Output the [X, Y] coordinate of the center of the cell containing the given text.  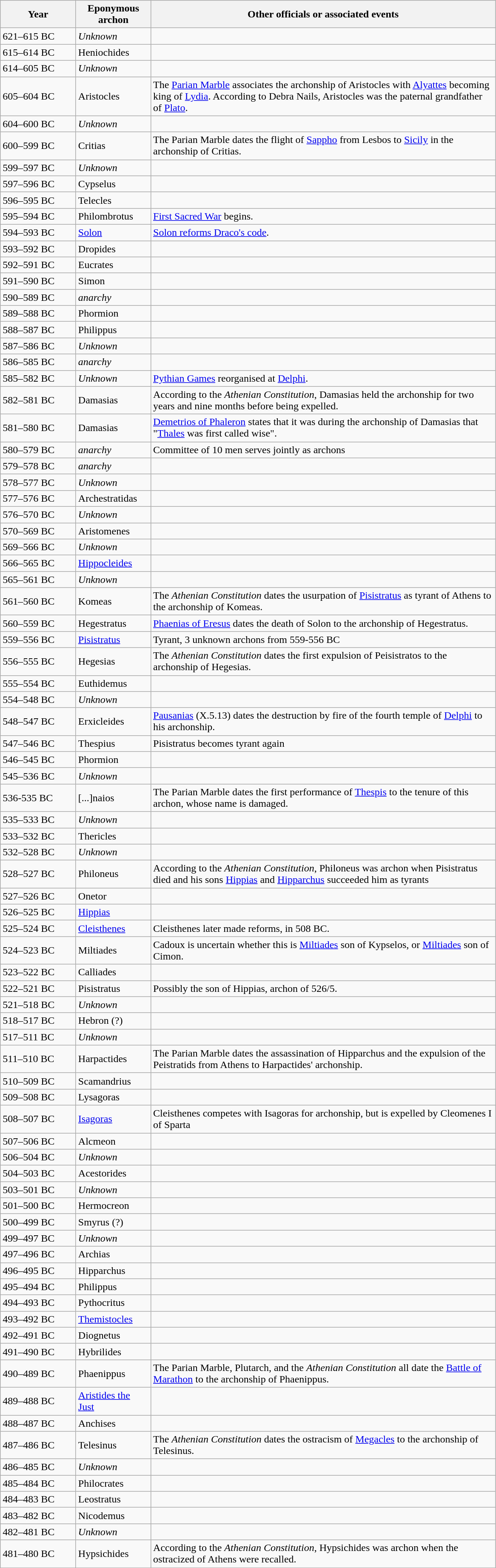
547–546 BC [38, 743]
Year [38, 14]
According to the Athenian Constitution, Philoneus was archon when Pisistratus died and his sons Hippias and Hipparchus succeeded him as tyrants [323, 874]
536-535 BC [38, 797]
494–493 BC [38, 1303]
Scamandrius [113, 1081]
Euthidemus [113, 683]
Archestratidas [113, 498]
Hegestratus [113, 623]
604–600 BC [38, 124]
Phaenias of Eresus dates the death of Solon to the archonship of Hegestratus. [323, 623]
589–588 BC [38, 314]
Hybrilides [113, 1351]
Onetor [113, 896]
487–486 BC [38, 1445]
585–582 BC [38, 378]
582–581 BC [38, 400]
The Athenian Constitution dates the first expulsion of Peisistratos to the archonship of Hegesias. [323, 661]
518–517 BC [38, 1021]
522–521 BC [38, 988]
Hermocreon [113, 1206]
581–580 BC [38, 428]
548–547 BC [38, 722]
554–548 BC [38, 700]
The Athenian Constitution dates the ostracism of Megacles to the archonship of Telesinus. [323, 1445]
555–554 BC [38, 683]
485–484 BC [38, 1483]
556–555 BC [38, 661]
Demetrios of Phaleron states that it was during the archonship of Damasias that "Thales was first called wise". [323, 428]
481–480 BC [38, 1554]
615–614 BC [38, 52]
535–533 BC [38, 820]
503–501 BC [38, 1190]
614–605 BC [38, 69]
According to the Athenian Constitution, Hypsichides was archon when the ostracized of Athens were recalled. [323, 1554]
532–528 BC [38, 852]
526–525 BC [38, 912]
Philoneus [113, 874]
517–511 BC [38, 1037]
597–596 BC [38, 184]
Solon reforms Draco's code. [323, 232]
504–503 BC [38, 1174]
Aristomenes [113, 531]
588–587 BC [38, 330]
489–488 BC [38, 1401]
486–485 BC [38, 1467]
509–508 BC [38, 1097]
576–570 BC [38, 514]
Smyrus (?) [113, 1222]
566–565 BC [38, 563]
491–490 BC [38, 1351]
496–495 BC [38, 1271]
Cleisthenes later made reforms, in 508 BC. [323, 928]
511–510 BC [38, 1059]
Dropides [113, 249]
499–497 BC [38, 1238]
Komeas [113, 602]
527–526 BC [38, 896]
488–487 BC [38, 1423]
Leostratus [113, 1499]
507–506 BC [38, 1141]
Archias [113, 1254]
Simon [113, 281]
559–556 BC [38, 640]
Heniochides [113, 52]
560–559 BC [38, 623]
Aristides the Just [113, 1401]
Committee of 10 men serves jointly as archons [323, 450]
Hypsichides [113, 1554]
577–576 BC [38, 498]
Telecles [113, 200]
The Parian Marble dates the flight of Sappho from Lesbos to Sicily in the archonship of Critias. [323, 146]
The Parian Marble dates the assassination of Hipparchus and the expulsion of the Peistratids from Athens to Harpactides' archonship. [323, 1059]
578–577 BC [38, 482]
493–492 BC [38, 1319]
Miltiades [113, 951]
596–595 BC [38, 200]
Hipparchus [113, 1271]
Tyrant, 3 unknown archons from 559-556 BC [323, 640]
492–491 BC [38, 1335]
Erxicleides [113, 722]
591–590 BC [38, 281]
497–496 BC [38, 1254]
Pausanias (X.5.13) dates the destruction by fire of the fourth temple of Delphi to his archonship. [323, 722]
580–579 BC [38, 450]
Isagoras [113, 1119]
523–522 BC [38, 972]
490–489 BC [38, 1374]
Eucrates [113, 265]
501–500 BC [38, 1206]
Possibly the son of Hippias, archon of 526/5. [323, 988]
[...]naios [113, 797]
510–509 BC [38, 1081]
586–585 BC [38, 362]
592–591 BC [38, 265]
569–566 BC [38, 547]
Telesinus [113, 1445]
Calliades [113, 972]
605–604 BC [38, 96]
482–481 BC [38, 1532]
Pythian Games reorganised at Delphi. [323, 378]
533–532 BC [38, 836]
528–527 BC [38, 874]
Lysagoras [113, 1097]
Cypselus [113, 184]
594–593 BC [38, 232]
Critias [113, 146]
Philombrotus [113, 216]
Pisistratus becomes tyrant again [323, 743]
Alcmeon [113, 1141]
Thericles [113, 836]
546–545 BC [38, 760]
508–507 BC [38, 1119]
Thespius [113, 743]
Hippias [113, 912]
Hippocleides [113, 563]
Solon [113, 232]
484–483 BC [38, 1499]
500–499 BC [38, 1222]
Other officials or associated events [323, 14]
Anchises [113, 1423]
545–536 BC [38, 776]
The Athenian Constitution dates the usurpation of Pisistratus as tyrant of Athens to the archonship of Komeas. [323, 602]
Themistocles [113, 1319]
506–504 BC [38, 1157]
495–494 BC [38, 1287]
First Sacred War begins. [323, 216]
Cleisthenes [113, 928]
570–569 BC [38, 531]
525–524 BC [38, 928]
521–518 BC [38, 1005]
Nicodemus [113, 1516]
524–523 BC [38, 951]
Pythocritus [113, 1303]
Acestorides [113, 1174]
Cleisthenes competes with Isagoras for archonship, but is expelled by Cleomenes I of Sparta [323, 1119]
565–561 BC [38, 580]
Philocrates [113, 1483]
Hebron (?) [113, 1021]
According to the Athenian Constitution, Damasias held the archonship for two years and nine months before being expelled. [323, 400]
483–482 BC [38, 1516]
587–586 BC [38, 346]
Cadoux is uncertain whether this is Miltiades son of Kypselos, or Miltiades son of Cimon. [323, 951]
Hegesias [113, 661]
Phaenippus [113, 1374]
Diognetus [113, 1335]
599–597 BC [38, 168]
The Parian Marble, Plutarch, and the Athenian Constitution all date the Battle of Marathon to the archonship of Phaenippus. [323, 1374]
579–578 BC [38, 466]
Harpactides [113, 1059]
621–615 BC [38, 36]
600–599 BC [38, 146]
The Parian Marble dates the first performance of Thespis to the tenure of this archon, whose name is damaged. [323, 797]
Eponymous archon [113, 14]
595–594 BC [38, 216]
593–592 BC [38, 249]
561–560 BC [38, 602]
Aristocles [113, 96]
590–589 BC [38, 297]
